Pinpoint the cell where the given text exists, returning its (X, Y) midpoint coordinate. 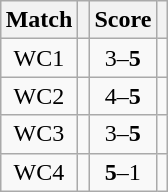
WC4 (39, 172)
Score (123, 20)
WC2 (39, 96)
WC3 (39, 134)
WC1 (39, 58)
Match (39, 20)
4–5 (123, 96)
5–1 (123, 172)
